For the text-containing cell, return its midpoint in [x, y] coordinate format. 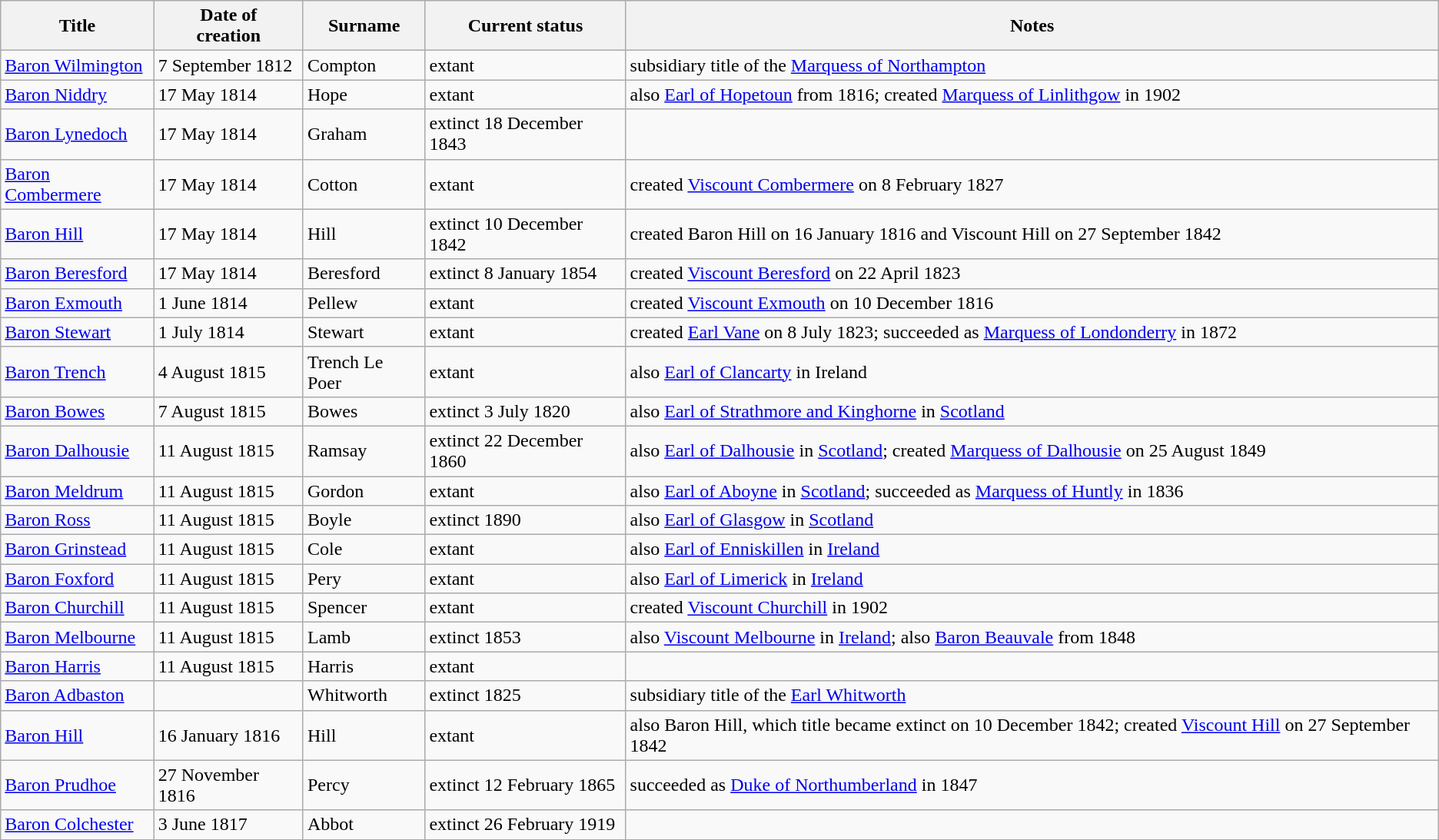
also Earl of Clancarty in Ireland [1032, 372]
Baron Harris [77, 666]
1 June 1814 [228, 303]
Baron Foxford [77, 579]
also Viscount Melbourne in Ireland; also Baron Beauvale from 1848 [1032, 637]
Pery [364, 579]
Title [77, 26]
7 August 1815 [228, 411]
extinct 1853 [526, 637]
27 November 1816 [228, 785]
extinct 22 December 1860 [526, 450]
Baron Melbourne [77, 637]
Baron Stewart [77, 332]
Beresford [364, 274]
Stewart [364, 332]
Baron Ross [77, 520]
Baron Combermere [77, 184]
Baron Lynedoch [77, 134]
Current status [526, 26]
Baron Wilmington [77, 65]
also Baron Hill, which title became extinct on 10 December 1842; created Viscount Hill on 27 September 1842 [1032, 735]
Baron Prudhoe [77, 785]
Spencer [364, 608]
Baron Trench [77, 372]
extinct 18 December 1843 [526, 134]
Baron Exmouth [77, 303]
also Earl of Hopetoun from 1816; created Marquess of Linlithgow in 1902 [1032, 95]
Baron Grinstead [77, 549]
Baron Bowes [77, 411]
Trench Le Poer [364, 372]
Whitworth [364, 696]
Harris [364, 666]
Baron Colchester [77, 825]
Cole [364, 549]
Compton [364, 65]
Gordon [364, 491]
extinct 26 February 1919 [526, 825]
3 June 1817 [228, 825]
also Earl of Strathmore and Kinghorne in Scotland [1032, 411]
also Earl of Limerick in Ireland [1032, 579]
created Baron Hill on 16 January 1816 and Viscount Hill on 27 September 1842 [1032, 234]
created Earl Vane on 8 July 1823; succeeded as Marquess of Londonderry in 1872 [1032, 332]
extinct 8 January 1854 [526, 274]
7 September 1812 [228, 65]
Ramsay [364, 450]
subsidiary title of the Marquess of Northampton [1032, 65]
also Earl of Enniskillen in Ireland [1032, 549]
Lamb [364, 637]
also Earl of Aboyne in Scotland; succeeded as Marquess of Huntly in 1836 [1032, 491]
also Earl of Glasgow in Scotland [1032, 520]
extinct 10 December 1842 [526, 234]
Percy [364, 785]
1 July 1814 [228, 332]
Hope [364, 95]
extinct 1890 [526, 520]
created Viscount Beresford on 22 April 1823 [1032, 274]
Abbot [364, 825]
Baron Dalhousie [77, 450]
Baron Niddry [77, 95]
Notes [1032, 26]
created Viscount Churchill in 1902 [1032, 608]
created Viscount Exmouth on 10 December 1816 [1032, 303]
Baron Churchill [77, 608]
Date of creation [228, 26]
Baron Meldrum [77, 491]
4 August 1815 [228, 372]
extinct 3 July 1820 [526, 411]
created Viscount Combermere on 8 February 1827 [1032, 184]
extinct 12 February 1865 [526, 785]
also Earl of Dalhousie in Scotland; created Marquess of Dalhousie on 25 August 1849 [1032, 450]
succeeded as Duke of Northumberland in 1847 [1032, 785]
Baron Adbaston [77, 696]
Surname [364, 26]
Pellew [364, 303]
extinct 1825 [526, 696]
subsidiary title of the Earl Whitworth [1032, 696]
Boyle [364, 520]
Baron Beresford [77, 274]
Cotton [364, 184]
16 January 1816 [228, 735]
Graham [364, 134]
Bowes [364, 411]
